Return the (X, Y) coordinate for the center point of the cell that contains the specified text.  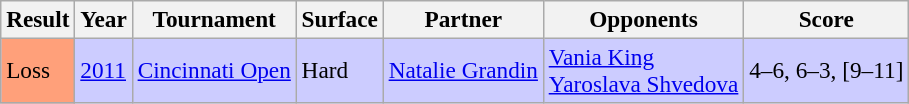
Opponents (643, 19)
Loss (38, 70)
Natalie Grandin (463, 70)
Tournament (214, 19)
Cincinnati Open (214, 70)
Hard (340, 70)
Vania King Yaroslava Shvedova (643, 70)
2011 (104, 70)
Surface (340, 19)
Partner (463, 19)
Year (104, 19)
Score (826, 19)
4–6, 6–3, [9–11] (826, 70)
Result (38, 19)
